Capture the cell that displays the provided text and extract its [x, y] central coordinate. 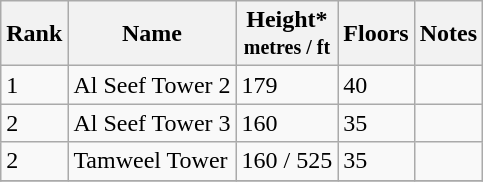
160 / 525 [287, 161]
Rank [34, 34]
Name [152, 34]
40 [376, 85]
179 [287, 85]
160 [287, 123]
Al Seef Tower 3 [152, 123]
1 [34, 85]
Floors [376, 34]
Notes [448, 34]
Tamweel Tower [152, 161]
Al Seef Tower 2 [152, 85]
Height* metres / ft [287, 34]
